Detect which cell encompasses the target text, then output its (X, Y) center coordinate. 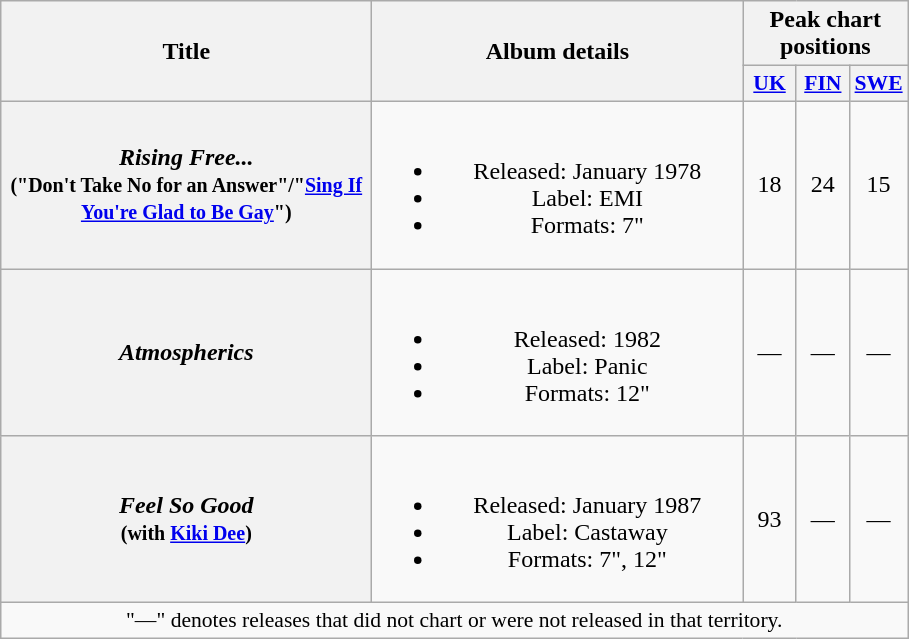
"—" denotes releases that did not chart or were not released in that territory. (454, 621)
Feel So Good(with Kiki Dee) (186, 520)
UK (770, 84)
Peak chart positions (826, 34)
Rising Free...("Don't Take No for an Answer"/"Sing If You're Glad to Be Gay") (186, 184)
FIN (822, 84)
Album details (558, 52)
93 (770, 520)
Released: January 1978Label: EMIFormats: 7" (558, 184)
Title (186, 52)
Atmospherics (186, 352)
24 (822, 184)
18 (770, 184)
Released: 1982Label: PanicFormats: 12" (558, 352)
Released: January 1987Label: CastawayFormats: 7", 12" (558, 520)
15 (879, 184)
SWE (879, 84)
